Capture the cell that displays the provided text and extract its (x, y) central coordinate. 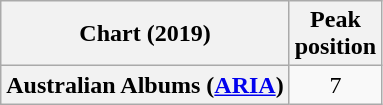
Chart (2019) (145, 34)
Peakposition (335, 34)
Australian Albums (ARIA) (145, 85)
7 (335, 85)
